From the cell containing the given text, extract its center point as [X, Y] coordinate. 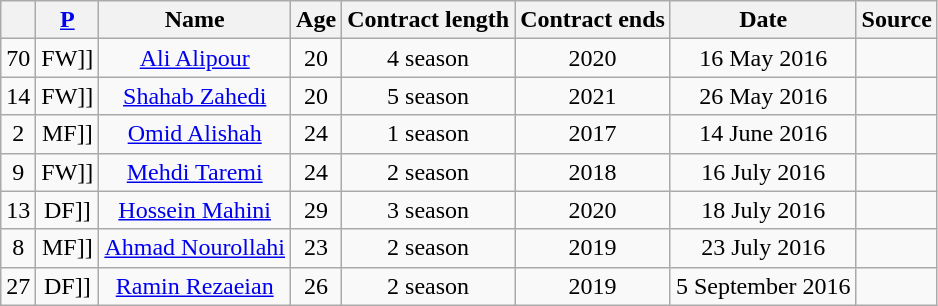
3 season [428, 210]
27 [18, 286]
Date [763, 20]
5 September 2016 [763, 286]
9 [18, 172]
29 [316, 210]
2017 [593, 134]
4 season [428, 58]
16 July 2016 [763, 172]
Contract length [428, 20]
Source [896, 20]
26 [316, 286]
2 [18, 134]
13 [18, 210]
Name [195, 20]
Ahmad Nourollahi [195, 248]
2018 [593, 172]
2021 [593, 96]
P [68, 20]
16 May 2016 [763, 58]
Age [316, 20]
1 season [428, 134]
5 season [428, 96]
23 [316, 248]
Ali Alipour [195, 58]
Hossein Mahini [195, 210]
18 July 2016 [763, 210]
70 [18, 58]
Contract ends [593, 20]
Omid Alishah [195, 134]
14 [18, 96]
23 July 2016 [763, 248]
8 [18, 248]
14 June 2016 [763, 134]
Mehdi Taremi [195, 172]
Ramin Rezaeian [195, 286]
26 May 2016 [763, 96]
Shahab Zahedi [195, 96]
